For the text-containing cell, return its midpoint in [x, y] coordinate format. 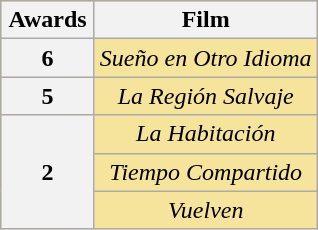
Film [206, 20]
2 [48, 172]
6 [48, 58]
Vuelven [206, 210]
Tiempo Compartido [206, 172]
Sueño en Otro Idioma [206, 58]
5 [48, 96]
Awards [48, 20]
La Habitación [206, 134]
La Región Salvaje [206, 96]
